Return [X, Y] of the center of cell containing provided text 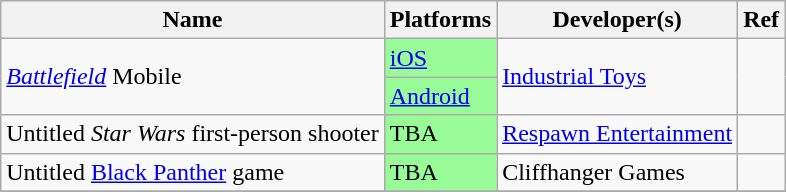
Untitled Star Wars first-person shooter [192, 134]
Respawn Entertainment [618, 134]
Battlefield Mobile [192, 77]
Industrial Toys [618, 77]
Platforms [440, 20]
Developer(s) [618, 20]
iOS [440, 58]
Untitled Black Panther game [192, 172]
Name [192, 20]
Android [440, 96]
Ref [762, 20]
Cliffhanger Games [618, 172]
